Search for the cell housing the specified text and yield its [x, y] center coordinate. 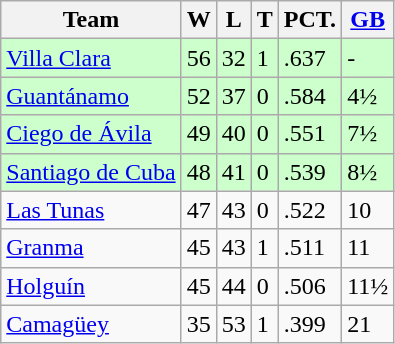
56 [198, 58]
53 [234, 324]
32 [234, 58]
21 [368, 324]
41 [234, 172]
48 [198, 172]
8½ [368, 172]
10 [368, 210]
Camagüey [91, 324]
.399 [310, 324]
- [368, 58]
PCT. [310, 20]
T [264, 20]
52 [198, 96]
.522 [310, 210]
Team [91, 20]
GB [368, 20]
Holguín [91, 286]
L [234, 20]
Ciego de Ávila [91, 134]
47 [198, 210]
35 [198, 324]
.506 [310, 286]
Villa Clara [91, 58]
.637 [310, 58]
.584 [310, 96]
.551 [310, 134]
W [198, 20]
44 [234, 286]
37 [234, 96]
Granma [91, 248]
.539 [310, 172]
Guantánamo [91, 96]
40 [234, 134]
11 [368, 248]
.511 [310, 248]
Santiago de Cuba [91, 172]
49 [198, 134]
4½ [368, 96]
7½ [368, 134]
11½ [368, 286]
Las Tunas [91, 210]
